For the text-containing cell, return its midpoint in (X, Y) coordinate format. 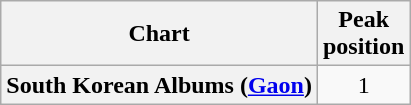
1 (363, 85)
Peakposition (363, 34)
Chart (160, 34)
South Korean Albums (Gaon) (160, 85)
